Determine the (X, Y) coordinate at the center of the cell enclosing the given text.  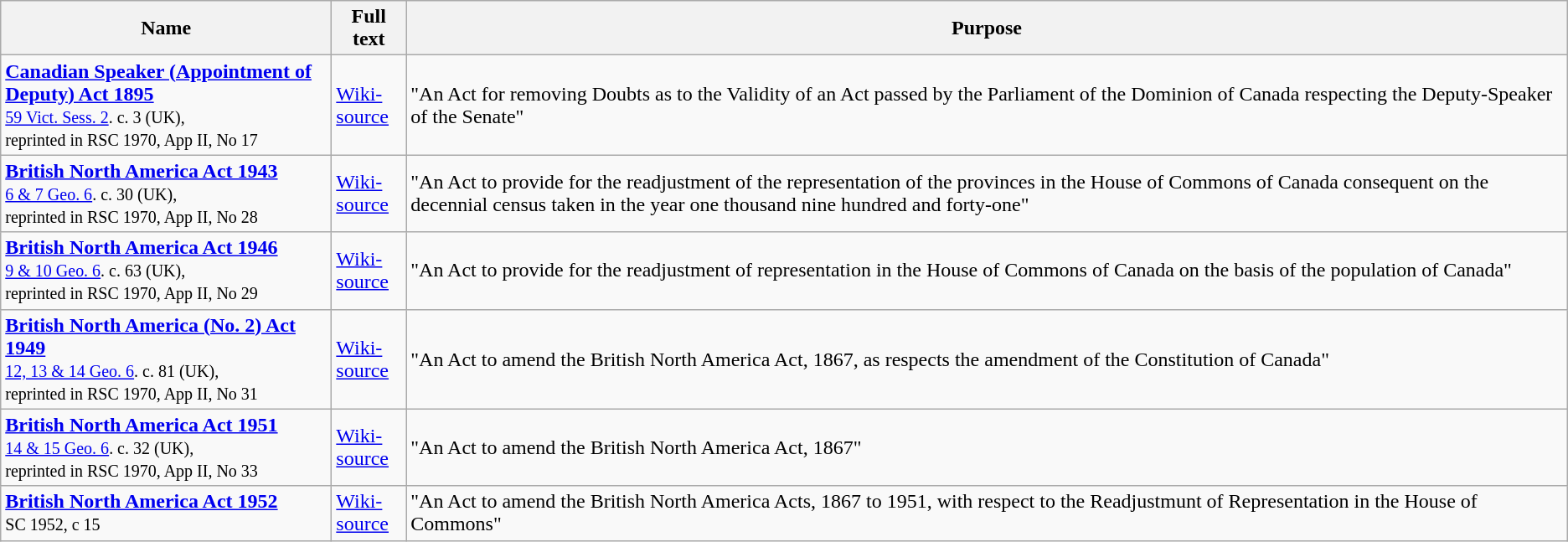
British North America (No. 2) Act 194912, 13 & 14 Geo. 6. c. 81 (UK),reprinted in RSC 1970, App II, No 31 (166, 359)
"An Act to amend the British North America Act, 1867" (987, 447)
British North America Act 19436 & 7 Geo. 6. c. 30 (UK),reprinted in RSC 1970, App II, No 28 (166, 194)
Name (166, 28)
Full text (369, 28)
"An Act to amend the British North America Acts, 1867 to 1951, with respect to the Readjustmunt of Representation in the House of Commons" (987, 513)
"An Act to amend the British North America Act, 1867, as respects the amendment of the Constitution of Canada" (987, 359)
British North America Act 1952SC 1952, c 15 (166, 513)
British North America Act 19469 & 10 Geo. 6. c. 63 (UK),reprinted in RSC 1970, App II, No 29 (166, 271)
Purpose (987, 28)
"An Act to provide for the readjustment of representation in the House of Commons of Canada on the basis of the population of Canada" (987, 271)
British North America Act 195114 & 15 Geo. 6. c. 32 (UK),reprinted in RSC 1970, App II, No 33 (166, 447)
Canadian Speaker (Appointment of Deputy) Act 189559 Vict. Sess. 2. c. 3 (UK),reprinted in RSC 1970, App II, No 17 (166, 106)
